Return the [X, Y] coordinate for the center point of the cell that contains the specified text.  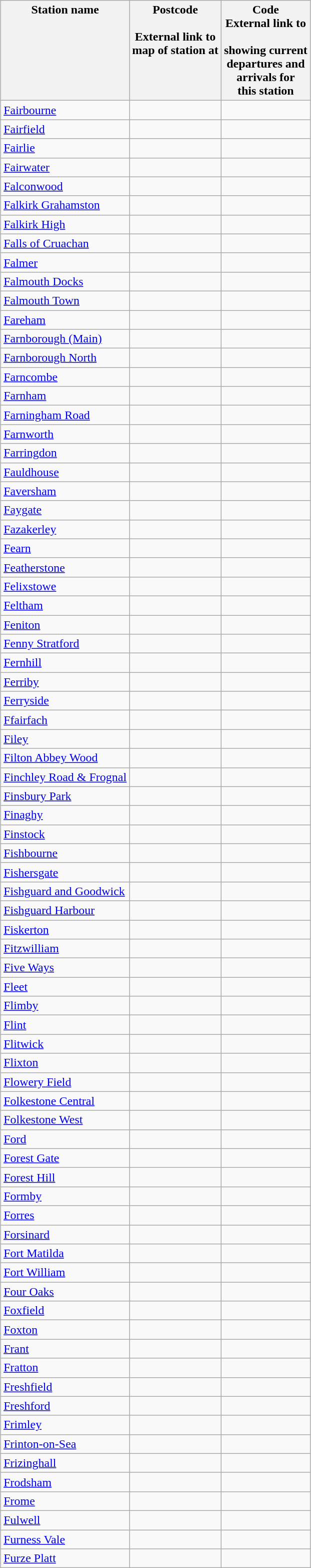
Farnborough North [65, 358]
Frimley [65, 1425]
Faygate [65, 510]
Finchley Road & Frognal [65, 777]
Falls of Cruachan [65, 243]
Fulwell [65, 1520]
Felixstowe [65, 586]
Fenny Stratford [65, 644]
Station name [65, 51]
Fiskerton [65, 930]
Frodsham [65, 1482]
Ferriby [65, 682]
Falmer [65, 262]
Furness Vale [65, 1539]
Ferryside [65, 701]
Featherstone [65, 567]
Fort William [65, 1273]
Farnham [65, 396]
Forest Gate [65, 1158]
Flint [65, 1025]
Folkestone Central [65, 1101]
CodeExternal link to showing currentdepartures andarrivals forthis station [265, 51]
Four Oaks [65, 1292]
Fishguard and Goodwick [65, 891]
Flixton [65, 1063]
Fairbourne [65, 110]
Falkirk High [65, 224]
Falconwood [65, 186]
Finaghy [65, 815]
Fleet [65, 987]
Filey [65, 739]
Falmouth Town [65, 300]
Farnworth [65, 434]
Fairwater [65, 167]
Finsbury Park [65, 796]
Folkestone West [65, 1120]
Fareham [65, 320]
Postcode External link to map of station at [175, 51]
Forres [65, 1215]
Forsinard [65, 1234]
Ford [65, 1139]
Fauldhouse [65, 472]
Falkirk Grahamston [65, 205]
Faversham [65, 491]
Flowery Field [65, 1082]
Falmouth Docks [65, 281]
Fitzwilliam [65, 949]
Fishguard Harbour [65, 910]
Fairlie [65, 148]
Frome [65, 1501]
Foxfield [65, 1311]
Freshfield [65, 1387]
Foxton [65, 1330]
Forest Hill [65, 1177]
Frant [65, 1349]
Feltham [65, 605]
Frinton-on-Sea [65, 1444]
Flitwick [65, 1044]
Fishbourne [65, 853]
Fearn [65, 548]
Ffairfach [65, 720]
Freshford [65, 1406]
Furze Platt [65, 1558]
Fishersgate [65, 872]
Farningham Road [65, 415]
Finstock [65, 834]
Fratton [65, 1368]
Fernhill [65, 663]
Fairfield [65, 129]
Fazakerley [65, 529]
Fort Matilda [65, 1254]
Feniton [65, 624]
Farringdon [65, 453]
Farncombe [65, 377]
Formby [65, 1196]
Flimby [65, 1006]
Filton Abbey Wood [65, 758]
Farnborough (Main) [65, 339]
Frizinghall [65, 1463]
Five Ways [65, 968]
